Extract the [X, Y] coordinate from the center of the cell holding the provided text.  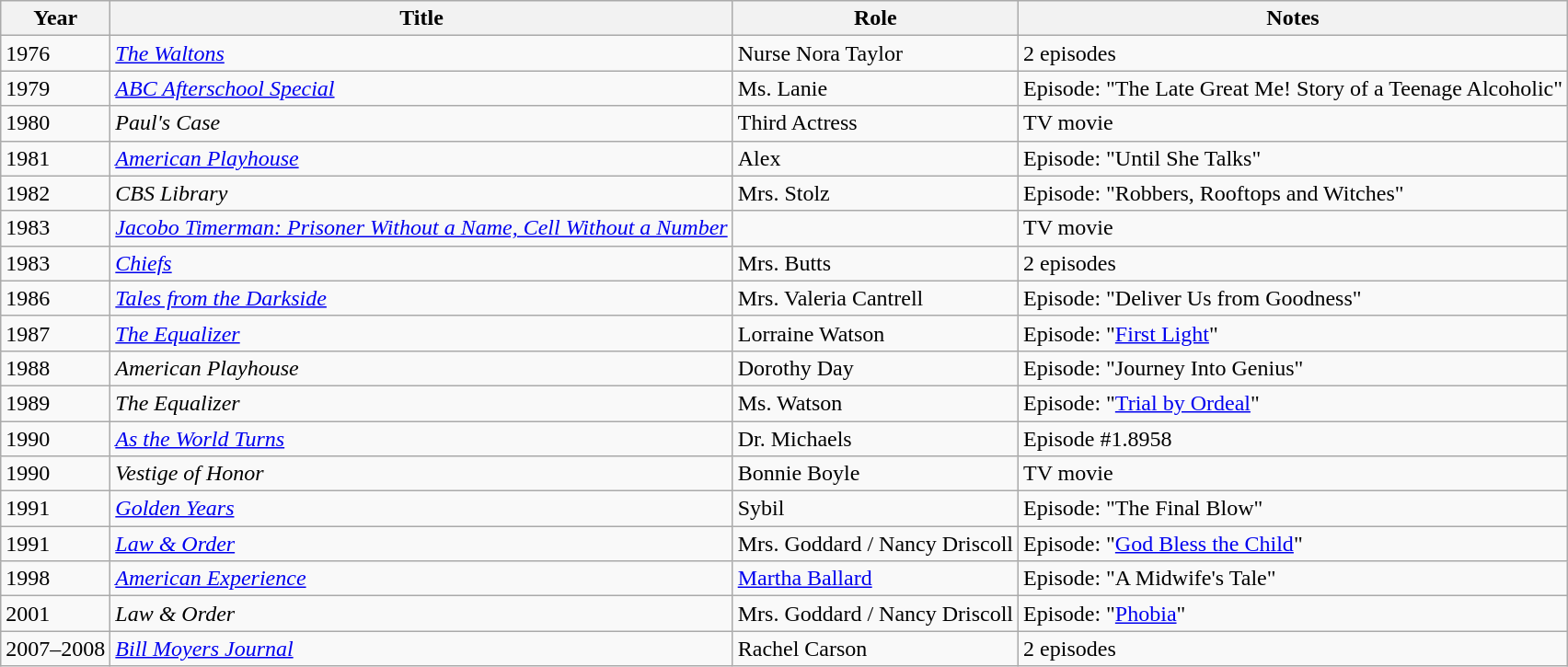
Episode: "Robbers, Rooftops and Witches" [1294, 193]
Dorothy Day [875, 368]
1987 [55, 333]
Notes [1294, 18]
Martha Ballard [875, 579]
Episode: "Deliver Us from Goodness" [1294, 298]
2007–2008 [55, 649]
Mrs. Valeria Cantrell [875, 298]
Nurse Nora Taylor [875, 53]
Episode: "Until She Talks" [1294, 158]
2001 [55, 614]
Title [421, 18]
Episode: "First Light" [1294, 333]
Episode: "Phobia" [1294, 614]
Bill Moyers Journal [421, 649]
CBS Library [421, 193]
ABC Afterschool Special [421, 88]
1981 [55, 158]
Bonnie Boyle [875, 474]
Chiefs [421, 263]
Jacobo Timerman: Prisoner Without a Name, Cell Without a Number [421, 228]
1976 [55, 53]
Tales from the Darkside [421, 298]
Year [55, 18]
Episode: "God Bless the Child" [1294, 544]
Role [875, 18]
Ms. Lanie [875, 88]
1988 [55, 368]
Sybil [875, 509]
American Experience [421, 579]
Mrs. Butts [875, 263]
1982 [55, 193]
Golden Years [421, 509]
1998 [55, 579]
Rachel Carson [875, 649]
Alex [875, 158]
Ms. Watson [875, 403]
Episode: "The Late Great Me! Story of a Teenage Alcoholic" [1294, 88]
Paul's Case [421, 123]
Vestige of Honor [421, 474]
Episode: "Journey Into Genius" [1294, 368]
Episode #1.8958 [1294, 439]
As the World Turns [421, 439]
Episode: "A Midwife's Tale" [1294, 579]
1979 [55, 88]
Third Actress [875, 123]
1989 [55, 403]
1986 [55, 298]
Lorraine Watson [875, 333]
Mrs. Stolz [875, 193]
Episode: "The Final Blow" [1294, 509]
Dr. Michaels [875, 439]
The Waltons [421, 53]
Episode: "Trial by Ordeal" [1294, 403]
1980 [55, 123]
